Pinpoint the cell where the given text exists, returning its (x, y) midpoint coordinate. 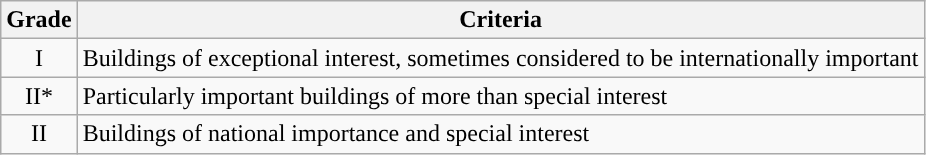
Particularly important buildings of more than special interest (500, 96)
Criteria (500, 20)
Buildings of national importance and special interest (500, 134)
II (39, 134)
Buildings of exceptional interest, sometimes considered to be internationally important (500, 58)
Grade (39, 20)
I (39, 58)
II* (39, 96)
